Return the [X, Y] coordinate for the center point of the cell that contains the specified text.  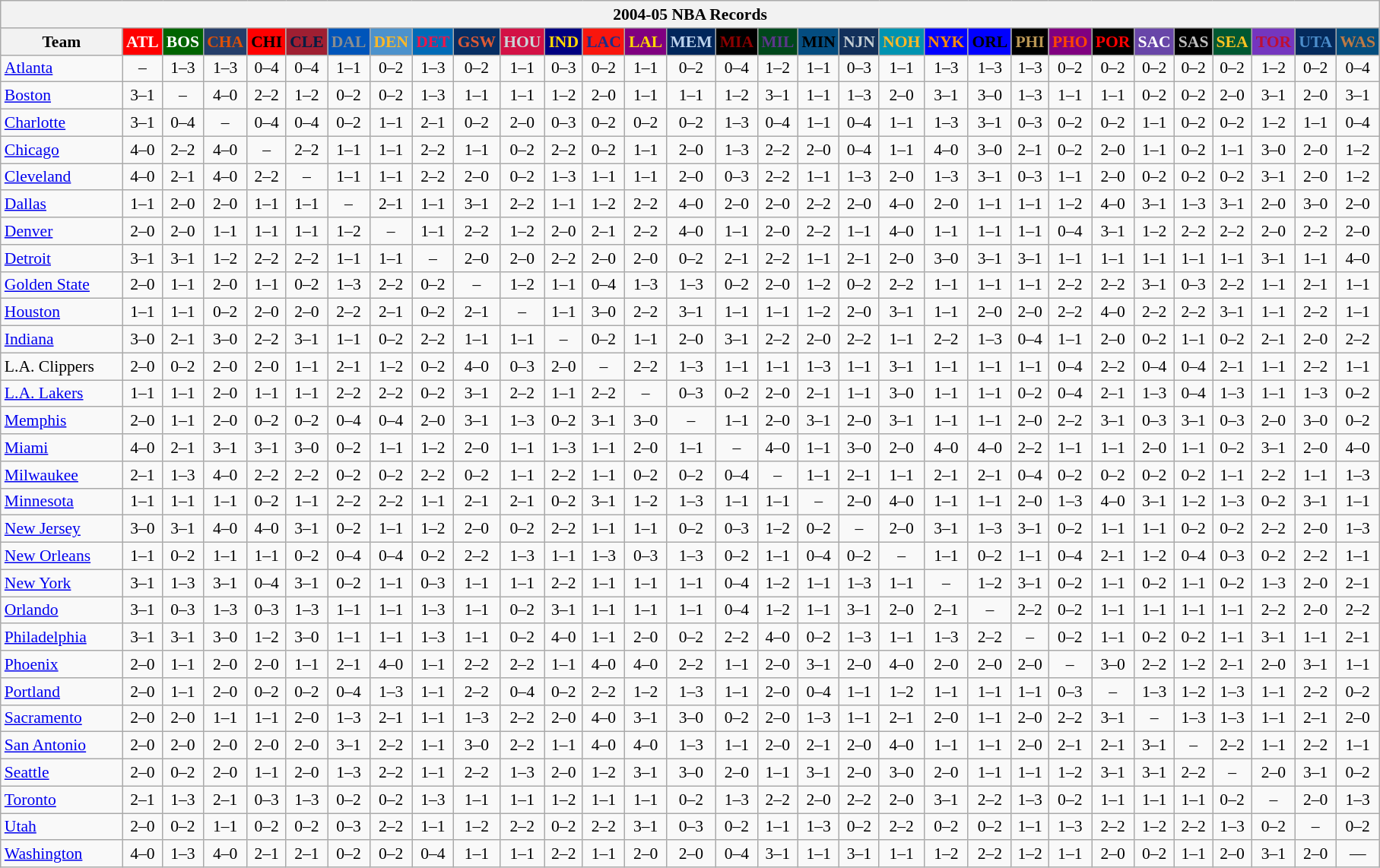
MIN [818, 42]
Charlotte [62, 123]
Toronto [62, 800]
Orlando [62, 610]
Detroit [62, 258]
Golden State [62, 285]
Houston [62, 312]
GSW [477, 42]
HOU [522, 42]
Cleveland [62, 177]
Chicago [62, 150]
Dallas [62, 204]
Philadelphia [62, 638]
DEN [391, 42]
MIA [737, 42]
Utah [62, 827]
Memphis [62, 421]
Team [62, 42]
L.A. Clippers [62, 366]
Miami [62, 448]
Atlanta [62, 68]
LAC [604, 42]
SAS [1194, 42]
Seattle [62, 773]
New York [62, 583]
NOH [902, 42]
MIL [777, 42]
TOR [1274, 42]
Minnesota [62, 502]
Boston [62, 96]
Washington [62, 854]
NJN [859, 42]
DAL [349, 42]
Denver [62, 231]
ATL [143, 42]
SEA [1232, 42]
Indiana [62, 340]
Sacramento [62, 718]
Portland [62, 692]
LAL [646, 42]
ORL [990, 42]
MEM [690, 42]
SAC [1154, 42]
Milwaukee [62, 475]
CLE [307, 42]
2004-05 NBA Records [690, 14]
Phoenix [62, 664]
CHA [225, 42]
NYK [946, 42]
San Antonio [62, 746]
New Jersey [62, 529]
IND [563, 42]
CHI [266, 42]
WAS [1358, 42]
PHO [1071, 42]
POR [1113, 42]
L.A. Lakers [62, 394]
New Orleans [62, 556]
PHI [1029, 42]
UTA [1315, 42]
DET [433, 42]
BOS [182, 42]
— [1358, 854]
